Return [X, Y] of the center of cell containing provided text 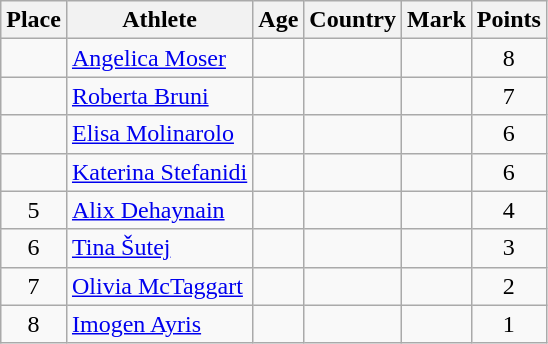
Age [278, 20]
Mark [437, 20]
Country [353, 20]
Athlete [159, 20]
Points [508, 20]
Olivia McTaggart [159, 286]
Angelica Moser [159, 58]
Alix Dehaynain [159, 210]
Place [34, 20]
1 [508, 324]
Elisa Molinarolo [159, 134]
3 [508, 248]
Katerina Stefanidi [159, 172]
Roberta Bruni [159, 96]
4 [508, 210]
Tina Šutej [159, 248]
Imogen Ayris [159, 324]
2 [508, 286]
5 [34, 210]
